Return (x, y) of the center of cell containing provided text 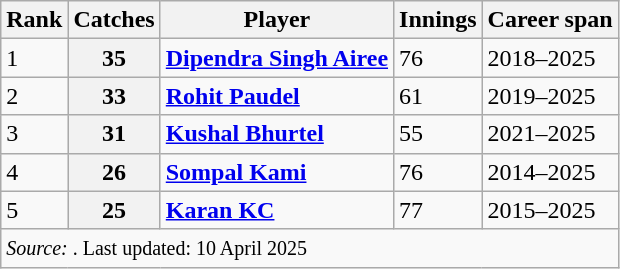
31 (114, 134)
2018–2025 (550, 58)
61 (438, 96)
Innings (438, 20)
Rohit Paudel (276, 96)
Player (276, 20)
Kushal Bhurtel (276, 134)
77 (438, 210)
5 (34, 210)
33 (114, 96)
2019–2025 (550, 96)
Sompal Kami (276, 172)
35 (114, 58)
2015–2025 (550, 210)
2021–2025 (550, 134)
Karan KC (276, 210)
Rank (34, 20)
3 (34, 134)
55 (438, 134)
2 (34, 96)
4 (34, 172)
Source: . Last updated: 10 April 2025 (310, 248)
1 (34, 58)
25 (114, 210)
2014–2025 (550, 172)
Dipendra Singh Airee (276, 58)
Catches (114, 20)
Career span (550, 20)
26 (114, 172)
